Scan for the cell matching the given text and deliver its [X, Y] coordinate at center. 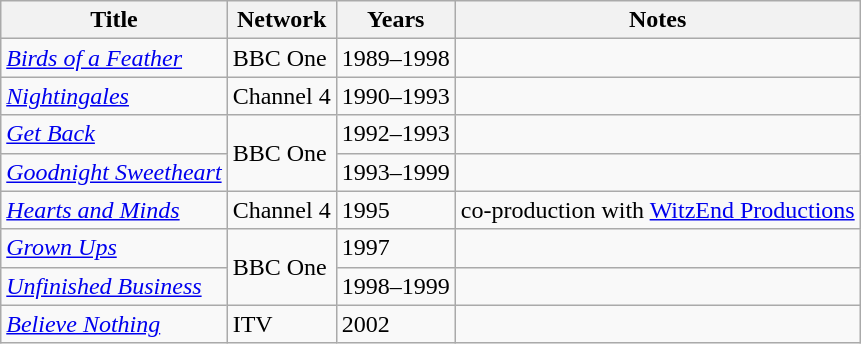
Network [282, 20]
Believe Nothing [114, 324]
Unfinished Business [114, 286]
1997 [396, 248]
Nightingales [114, 96]
ITV [282, 324]
co-production with WitzEnd Productions [658, 210]
1998–1999 [396, 286]
1993–1999 [396, 172]
Hearts and Minds [114, 210]
Get Back [114, 134]
1992–1993 [396, 134]
Notes [658, 20]
Birds of a Feather [114, 58]
1990–1993 [396, 96]
1989–1998 [396, 58]
Title [114, 20]
Grown Ups [114, 248]
2002 [396, 324]
1995 [396, 210]
Years [396, 20]
Goodnight Sweetheart [114, 172]
